Identify which cell holds the provided text, then report its [X, Y] central coordinate. 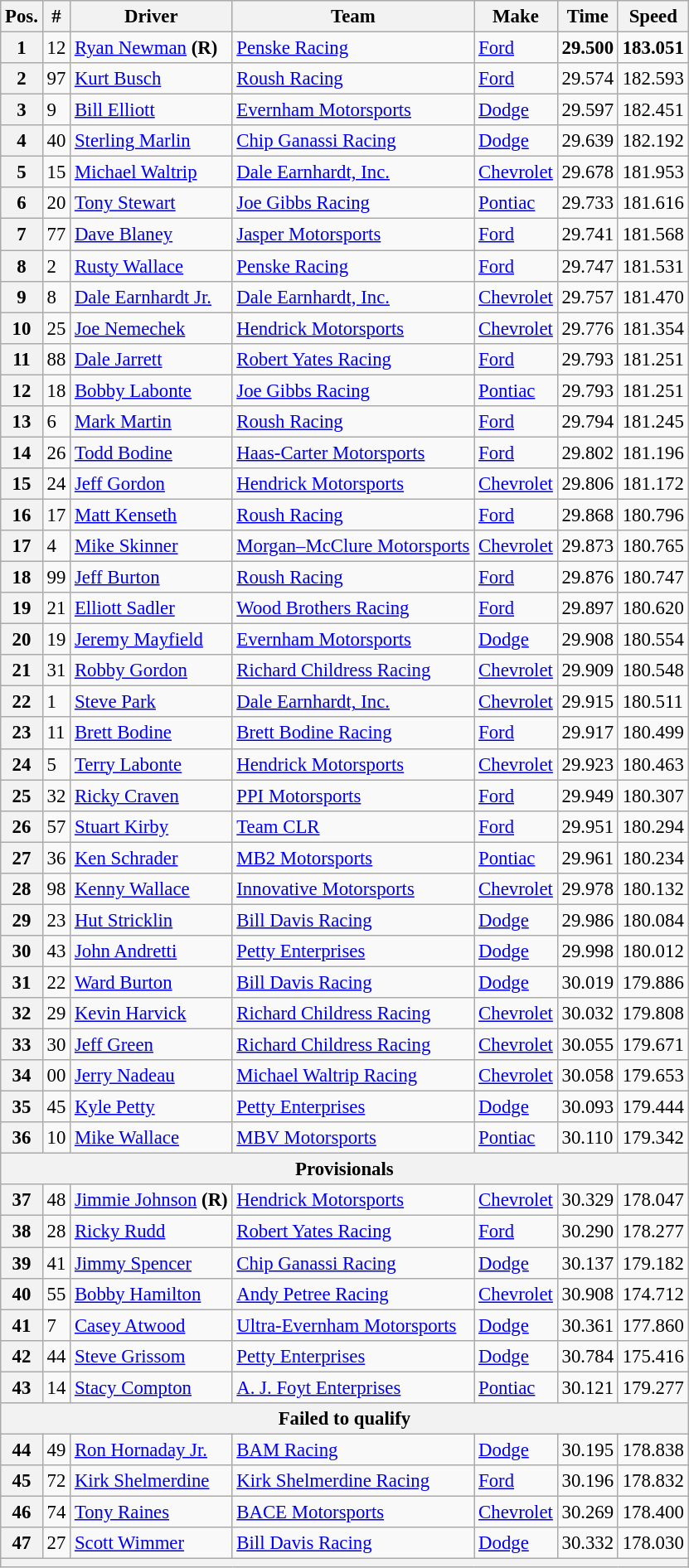
Morgan–McClure Motorsports [353, 546]
179.653 [653, 1076]
99 [56, 578]
29.776 [587, 328]
Jimmie Johnson (R) [151, 1201]
181.354 [653, 328]
Pos. [22, 17]
Steve Park [151, 702]
29.951 [587, 826]
Tony Stewart [151, 203]
48 [56, 1201]
30.196 [587, 1481]
181.245 [653, 422]
178.277 [653, 1232]
Robby Gordon [151, 670]
Matt Kenseth [151, 515]
Ryan Newman (R) [151, 48]
30.058 [587, 1076]
34 [22, 1076]
Jimmy Spencer [151, 1263]
30.908 [587, 1294]
Jerry Nadeau [151, 1076]
182.451 [653, 110]
180.307 [653, 796]
182.593 [653, 79]
00 [56, 1076]
57 [56, 826]
180.012 [653, 951]
16 [22, 515]
MBV Motorsports [353, 1138]
Time [587, 17]
Jeff Burton [151, 578]
Team [353, 17]
29.917 [587, 733]
29.597 [587, 110]
Ricky Craven [151, 796]
30.195 [587, 1449]
98 [56, 889]
Ken Schrader [151, 858]
178.838 [653, 1449]
29.868 [587, 515]
Mike Wallace [151, 1138]
Make [516, 17]
Andy Petree Racing [353, 1294]
BACE Motorsports [353, 1512]
Kyle Petty [151, 1107]
30.032 [587, 1014]
Failed to qualify [345, 1419]
Mike Skinner [151, 546]
29.949 [587, 796]
178.400 [653, 1512]
180.796 [653, 515]
Kevin Harvick [151, 1014]
29.639 [587, 141]
178.047 [653, 1201]
29.741 [587, 235]
Brett Bodine Racing [353, 733]
177.860 [653, 1325]
Dave Blaney [151, 235]
37 [22, 1201]
46 [22, 1512]
29.574 [587, 79]
180.234 [653, 858]
179.886 [653, 982]
178.832 [653, 1481]
Dale Earnhardt Jr. [151, 297]
Dale Jarrett [151, 359]
30.269 [587, 1512]
29.757 [587, 297]
Speed [653, 17]
30.329 [587, 1201]
39 [22, 1263]
175.416 [653, 1356]
179.671 [653, 1045]
30.137 [587, 1263]
Ultra-Evernham Motorsports [353, 1325]
180.620 [653, 608]
Michael Waltrip Racing [353, 1076]
29.747 [587, 266]
47 [22, 1543]
Haas-Carter Motorsports [353, 452]
179.182 [653, 1263]
35 [22, 1107]
Steve Grissom [151, 1356]
178.030 [653, 1543]
Brett Bodine [151, 733]
180.548 [653, 670]
29.802 [587, 452]
# [56, 17]
180.554 [653, 640]
Tony Raines [151, 1512]
29.876 [587, 578]
29.678 [587, 172]
Team CLR [353, 826]
29.806 [587, 484]
Bobby Labonte [151, 390]
30.332 [587, 1543]
180.765 [653, 546]
29.908 [587, 640]
181.531 [653, 266]
29.794 [587, 422]
Driver [151, 17]
174.712 [653, 1294]
MB2 Motorsports [353, 858]
Kirk Shelmerdine [151, 1481]
180.084 [653, 920]
30.019 [587, 982]
Scott Wimmer [151, 1543]
PPI Motorsports [353, 796]
Jeremy Mayfield [151, 640]
30.784 [587, 1356]
Mark Martin [151, 422]
181.470 [653, 297]
180.463 [653, 764]
Elliott Sadler [151, 608]
A. J. Foyt Enterprises [353, 1387]
181.172 [653, 484]
181.568 [653, 235]
Jasper Motorsports [353, 235]
30.110 [587, 1138]
180.747 [653, 578]
BAM Racing [353, 1449]
182.192 [653, 141]
183.051 [653, 48]
42 [22, 1356]
Casey Atwood [151, 1325]
Joe Nemechek [151, 328]
Rusty Wallace [151, 266]
180.511 [653, 702]
88 [56, 359]
Ron Hornaday Jr. [151, 1449]
3 [22, 110]
Stacy Compton [151, 1387]
29.978 [587, 889]
29.897 [587, 608]
Innovative Motorsports [353, 889]
Stuart Kirby [151, 826]
Jeff Green [151, 1045]
29.909 [587, 670]
29.915 [587, 702]
Todd Bodine [151, 452]
180.132 [653, 889]
Michael Waltrip [151, 172]
Ward Burton [151, 982]
Kirk Shelmerdine Racing [353, 1481]
30.121 [587, 1387]
29.500 [587, 48]
181.953 [653, 172]
29.961 [587, 858]
Jeff Gordon [151, 484]
181.616 [653, 203]
Hut Stricklin [151, 920]
Provisionals [345, 1169]
181.196 [653, 452]
179.808 [653, 1014]
John Andretti [151, 951]
97 [56, 79]
180.499 [653, 733]
Terry Labonte [151, 764]
179.342 [653, 1138]
30.055 [587, 1045]
30.290 [587, 1232]
Bobby Hamilton [151, 1294]
29.998 [587, 951]
179.277 [653, 1387]
179.444 [653, 1107]
49 [56, 1449]
29.873 [587, 546]
Ricky Rudd [151, 1232]
Kenny Wallace [151, 889]
29.733 [587, 203]
77 [56, 235]
13 [22, 422]
33 [22, 1045]
55 [56, 1294]
29.923 [587, 764]
180.294 [653, 826]
30.361 [587, 1325]
Wood Brothers Racing [353, 608]
29.986 [587, 920]
74 [56, 1512]
72 [56, 1481]
30.093 [587, 1107]
Kurt Busch [151, 79]
Sterling Marlin [151, 141]
Bill Elliott [151, 110]
38 [22, 1232]
